Identify which cell holds the provided text, then report its [X, Y] central coordinate. 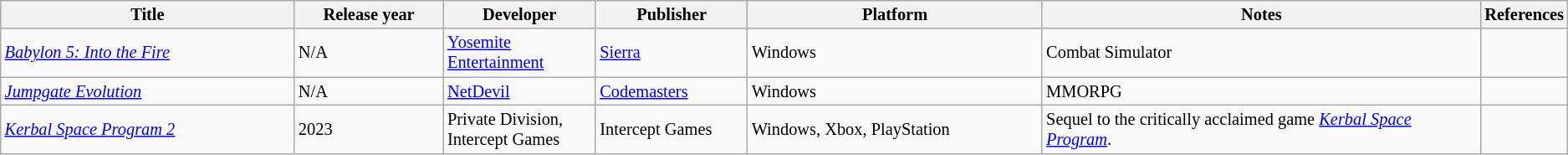
NetDevil [519, 91]
Developer [519, 14]
Intercept Games [671, 129]
Windows, Xbox, PlayStation [895, 129]
2023 [369, 129]
Sequel to the critically acclaimed game Kerbal Space Program. [1261, 129]
Codemasters [671, 91]
Platform [895, 14]
Sierra [671, 53]
Jumpgate Evolution [147, 91]
Notes [1261, 14]
Yosemite Entertainment [519, 53]
Title [147, 14]
Private Division, Intercept Games [519, 129]
Kerbal Space Program 2 [147, 129]
References [1524, 14]
Publisher [671, 14]
Release year [369, 14]
MMORPG [1261, 91]
Combat Simulator [1261, 53]
Babylon 5: Into the Fire [147, 53]
